Search for the cell housing the specified text and yield its [X, Y] center coordinate. 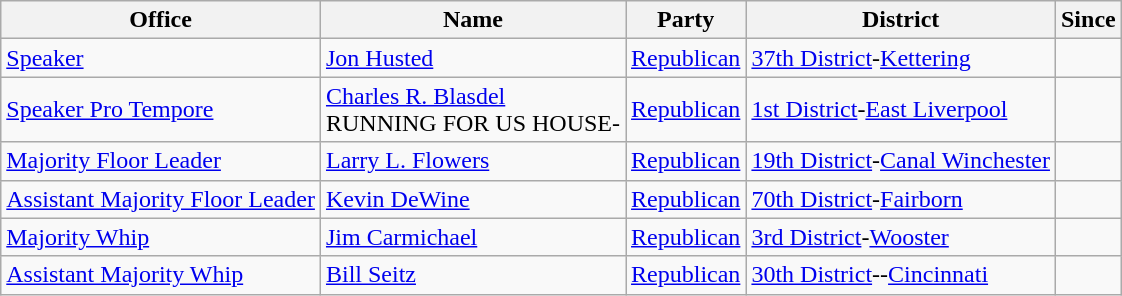
Bill Seitz [472, 275]
3rd District-Wooster [901, 237]
Jim Carmichael [472, 237]
19th District-Canal Winchester [901, 161]
Majority Floor Leader [161, 161]
37th District-Kettering [901, 58]
Name [472, 20]
Since [1088, 20]
Kevin DeWine [472, 199]
30th District--Cincinnati [901, 275]
District [901, 20]
Speaker Pro Tempore [161, 110]
Assistant Majority Whip [161, 275]
Party [686, 20]
Larry L. Flowers [472, 161]
Majority Whip [161, 237]
1st District-East Liverpool [901, 110]
Assistant Majority Floor Leader [161, 199]
Jon Husted [472, 58]
70th District-Fairborn [901, 199]
Charles R. BlasdelRUNNING FOR US HOUSE- [472, 110]
Office [161, 20]
Speaker [161, 58]
